Return the (x, y) coordinate for the center point of the cell that contains the specified text.  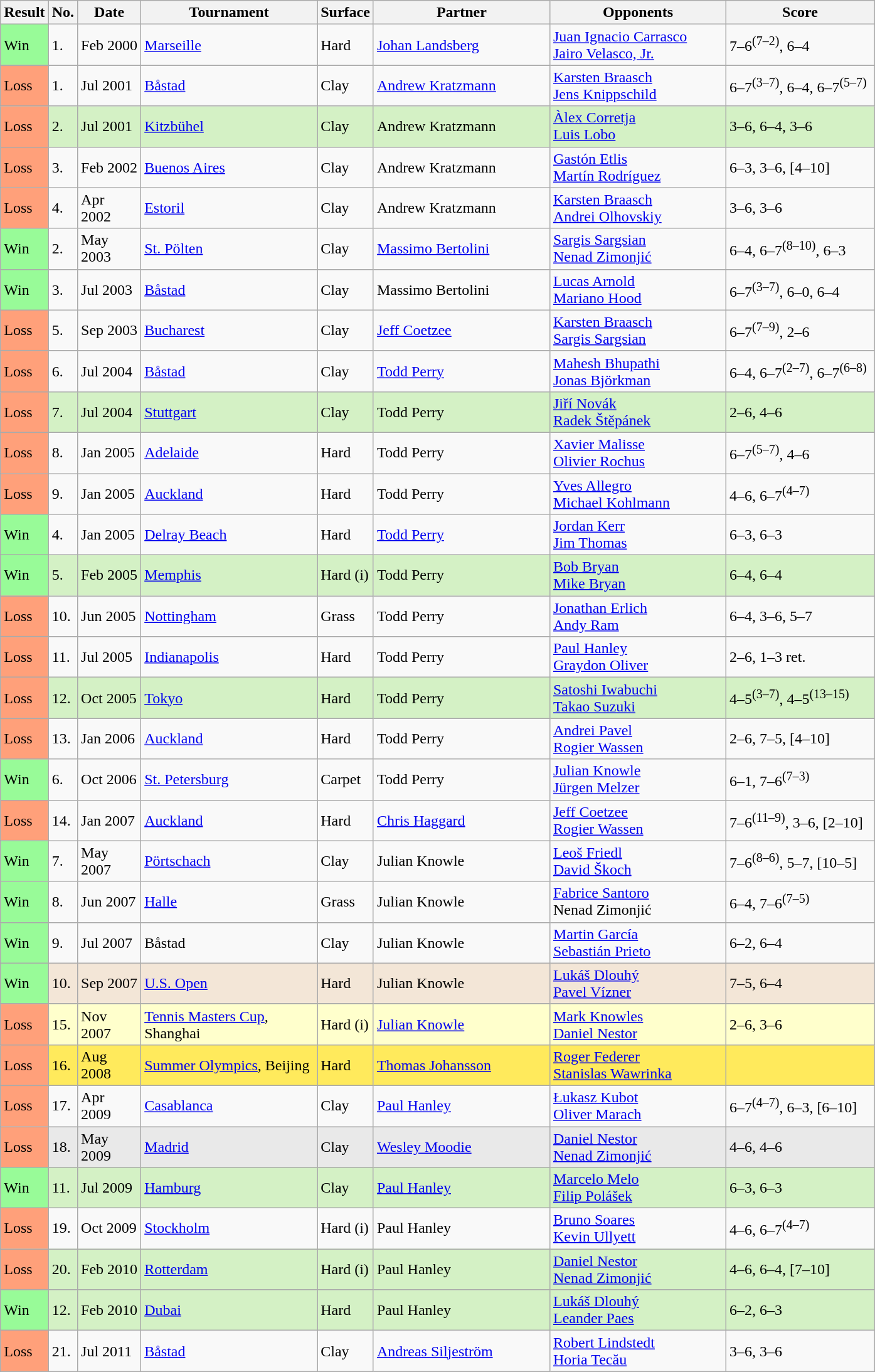
Fabrice Santoro Nenad Zimonjić (637, 902)
Feb 2002 (109, 167)
Paul Hanley Graydon Oliver (637, 657)
Hamburg (230, 1188)
Casablanca (230, 1105)
Halle (230, 902)
Memphis (230, 576)
Jiří Novák Radek Štěpánek (637, 412)
4–5(3–7), 4–5(13–15) (800, 698)
Feb 2000 (109, 45)
19. (63, 1228)
Jordan Kerr Jim Thomas (637, 534)
Andreas Siljeström (462, 1351)
Apr 2009 (109, 1105)
Pörtschach (230, 861)
Indianapolis (230, 657)
Opponents (637, 13)
6–7(3–7), 6–0, 6–4 (800, 290)
15. (63, 1024)
Chris Haggard (462, 821)
Marseille (230, 45)
6–3, 3–6, [4–10] (800, 167)
Tournament (230, 13)
6–4, 6–7(8–10), 6–3 (800, 248)
6–7(3–7), 6–4, 6–7(5–7) (800, 85)
Tokyo (230, 698)
Karsten Braasch Andrei Olhovskiy (637, 208)
6–7(4–7), 6–3, [6–10] (800, 1105)
Jan 2006 (109, 739)
Oct 2009 (109, 1228)
14. (63, 821)
Feb 2005 (109, 576)
Partner (462, 13)
May 2007 (109, 861)
Bucharest (230, 330)
St. Petersburg (230, 779)
Delray Beach (230, 534)
Sargis Sargsian Nenad Zimonjić (637, 248)
Lukáš Dlouhý Pavel Vízner (637, 984)
Thomas Johansson (462, 1065)
6–2, 6–4 (800, 942)
Karsten Braasch Sargis Sargsian (637, 330)
Lukáš Dlouhý Leander Paes (637, 1310)
Stockholm (230, 1228)
6–4, 3–6, 5–7 (800, 616)
Bob Bryan Mike Bryan (637, 576)
Martin García Sebastián Prieto (637, 942)
Jan 2007 (109, 821)
Rotterdam (230, 1270)
Jul 2011 (109, 1351)
Sep 2003 (109, 330)
Result (24, 13)
Yves Allegro Michael Kohlmann (637, 493)
Jul 2009 (109, 1188)
Karsten Braasch Jens Knippschild (637, 85)
7–5, 6–4 (800, 984)
Jul 2003 (109, 290)
2–6, 7–5, [4–10] (800, 739)
Dubai (230, 1310)
Roger Federer Stanislas Wawrinka (637, 1065)
Oct 2005 (109, 698)
6–4, 6–7(2–7), 6–7(6–8) (800, 371)
Àlex Corretja Luis Lobo (637, 127)
3–6, 6–4, 3–6 (800, 127)
Łukasz Kubot Oliver Marach (637, 1105)
Jeff Coetzee (462, 330)
7–6(8–6), 5–7, [10–5] (800, 861)
Jun 2007 (109, 902)
Andrei Pavel Rogier Wassen (637, 739)
Mark Knowles Daniel Nestor (637, 1024)
Apr 2002 (109, 208)
Julian Knowle Jürgen Melzer (637, 779)
Sep 2007 (109, 984)
Nottingham (230, 616)
21. (63, 1351)
7–6(11–9), 3–6, [2–10] (800, 821)
Buenos Aires (230, 167)
No. (63, 13)
Aug 2008 (109, 1065)
Johan Landsberg (462, 45)
Jun 2005 (109, 616)
17. (63, 1105)
16. (63, 1065)
Leoš Friedl David Škoch (637, 861)
Lucas Arnold Mariano Hood (637, 290)
Oct 2006 (109, 779)
6–4, 7–6(7–5) (800, 902)
May 2009 (109, 1147)
6–2, 6–3 (800, 1310)
2–6, 3–6 (800, 1024)
4–6, 6–4, [7–10] (800, 1270)
May 2003 (109, 248)
Marcelo Melo Filip Polášek (637, 1188)
Jul 2007 (109, 942)
Nov 2007 (109, 1024)
7–6(7–2), 6–4 (800, 45)
20. (63, 1270)
Kitzbühel (230, 127)
Stuttgart (230, 412)
Jeff Coetzee Rogier Wassen (637, 821)
Adelaide (230, 453)
Satoshi Iwabuchi Takao Suzuki (637, 698)
Robert Lindstedt Horia Tecău (637, 1351)
2–6, 1–3 ret. (800, 657)
18. (63, 1147)
2–6, 4–6 (800, 412)
Bruno Soares Kevin Ullyett (637, 1228)
6–4, 6–4 (800, 576)
Madrid (230, 1147)
Jonathan Erlich Andy Ram (637, 616)
6–7(7–9), 2–6 (800, 330)
Gastón Etlis Martín Rodríguez (637, 167)
Surface (346, 13)
6–1, 7–6(7–3) (800, 779)
Carpet (346, 779)
4–6, 4–6 (800, 1147)
Jul 2005 (109, 657)
Score (800, 13)
Estoril (230, 208)
Summer Olympics, Beijing (230, 1065)
U.S. Open (230, 984)
Tennis Masters Cup, Shanghai (230, 1024)
Wesley Moodie (462, 1147)
Date (109, 13)
Mahesh Bhupathi Jonas Björkman (637, 371)
Xavier Malisse Olivier Rochus (637, 453)
St. Pölten (230, 248)
13. (63, 739)
6–7(5–7), 4–6 (800, 453)
Juan Ignacio Carrasco Jairo Velasco, Jr. (637, 45)
